Search for the cell housing the specified text and yield its [X, Y] center coordinate. 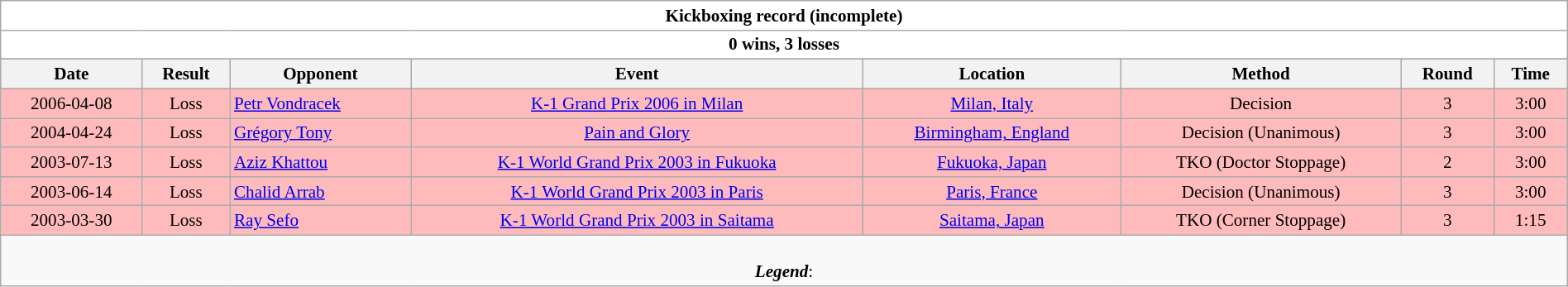
K-1 World Grand Prix 2003 in Paris [637, 190]
1:15 [1530, 220]
Result [186, 74]
Date [71, 74]
Pain and Glory [637, 132]
K-1 World Grand Prix 2003 in Fukuoka [637, 162]
2003-06-14 [71, 190]
2 [1447, 162]
Decision [1260, 103]
Birmingham, England [992, 132]
Legend: [784, 260]
2006-04-08 [71, 103]
Saitama, Japan [992, 220]
Location [992, 74]
Event [637, 74]
Time [1530, 74]
Aziz Khattou [321, 162]
K-1 World Grand Prix 2003 in Saitama [637, 220]
2004-04-24 [71, 132]
TKO (Corner Stoppage) [1260, 220]
0 wins, 3 losses [784, 45]
2003-07-13 [71, 162]
Opponent [321, 74]
TKO (Doctor Stoppage) [1260, 162]
Grégory Tony [321, 132]
2003-03-30 [71, 220]
Fukuoka, Japan [992, 162]
Round [1447, 74]
Chalid Arrab [321, 190]
Ray Sefo [321, 220]
K-1 Grand Prix 2006 in Milan [637, 103]
Petr Vondracek [321, 103]
Method [1260, 74]
Kickboxing record (incomplete) [784, 15]
Paris, France [992, 190]
Milan, Italy [992, 103]
